Identify which cell holds the provided text, then report its [X, Y] central coordinate. 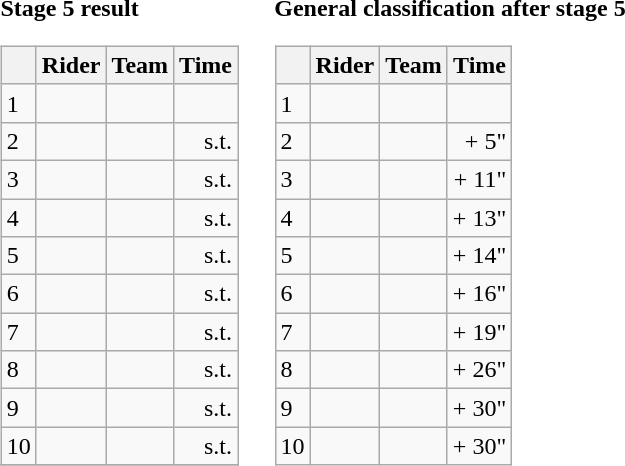
+ 11" [479, 179]
+ 14" [479, 256]
+ 19" [479, 332]
+ 16" [479, 294]
+ 13" [479, 217]
+ 26" [479, 370]
+ 5" [479, 141]
